Extract the (X, Y) coordinate from the center of the cell holding the provided text.  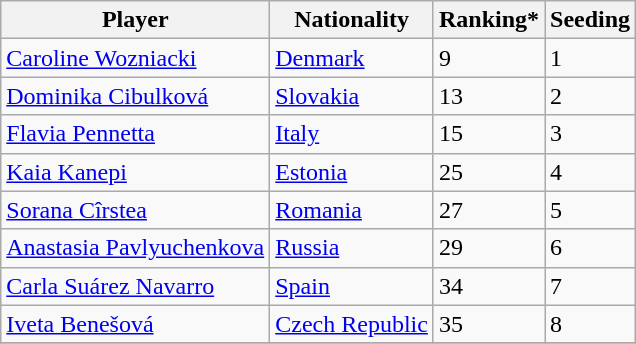
5 (590, 210)
8 (590, 324)
4 (590, 172)
Spain (352, 286)
Carla Suárez Navarro (136, 286)
Romania (352, 210)
Kaia Kanepi (136, 172)
Estonia (352, 172)
34 (488, 286)
25 (488, 172)
Iveta Benešová (136, 324)
15 (488, 134)
Italy (352, 134)
Denmark (352, 58)
Ranking* (488, 20)
3 (590, 134)
35 (488, 324)
Nationality (352, 20)
27 (488, 210)
Sorana Cîrstea (136, 210)
29 (488, 248)
Slovakia (352, 96)
Player (136, 20)
Czech Republic (352, 324)
Flavia Pennetta (136, 134)
9 (488, 58)
6 (590, 248)
Seeding (590, 20)
Caroline Wozniacki (136, 58)
Dominika Cibulková (136, 96)
1 (590, 58)
2 (590, 96)
Anastasia Pavlyuchenkova (136, 248)
7 (590, 286)
Russia (352, 248)
13 (488, 96)
